Find where the given text appears and provide that cell's center as (X, Y) coordinate. 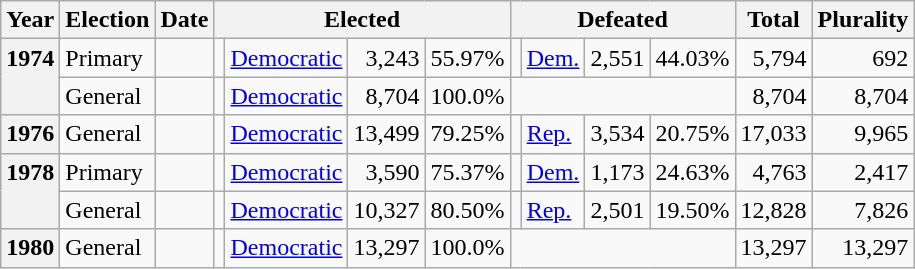
Year (30, 20)
5,794 (774, 58)
Total (774, 20)
10,327 (386, 210)
80.50% (468, 210)
Date (184, 20)
1978 (30, 191)
1980 (30, 248)
2,417 (863, 172)
24.63% (692, 172)
20.75% (692, 134)
1974 (30, 77)
3,534 (618, 134)
44.03% (692, 58)
55.97% (468, 58)
12,828 (774, 210)
13,499 (386, 134)
75.37% (468, 172)
Elected (362, 20)
Election (108, 20)
692 (863, 58)
7,826 (863, 210)
9,965 (863, 134)
Plurality (863, 20)
2,501 (618, 210)
3,243 (386, 58)
4,763 (774, 172)
Defeated (622, 20)
1,173 (618, 172)
3,590 (386, 172)
19.50% (692, 210)
2,551 (618, 58)
17,033 (774, 134)
1976 (30, 134)
79.25% (468, 134)
